Capture the cell that displays the provided text and extract its [X, Y] central coordinate. 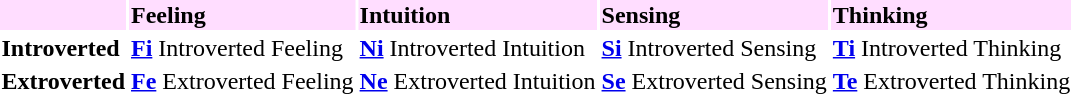
Thinking [951, 15]
Intuition [478, 15]
Ti Introverted Thinking [951, 48]
Introverted [64, 48]
Feeling [243, 15]
Si Introverted Sensing [714, 48]
Sensing [714, 15]
Ni Introverted Intuition [478, 48]
Fi Introverted Feeling [243, 48]
